From the cell containing the given text, extract its center point as [x, y] coordinate. 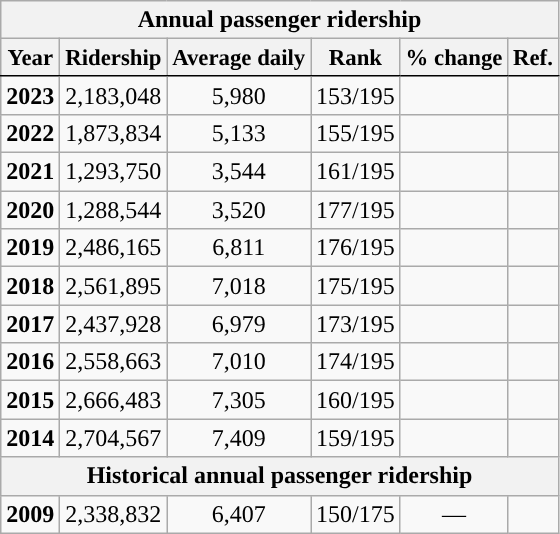
176/195 [356, 248]
2,486,165 [114, 248]
2018 [30, 286]
Ridership [114, 58]
153/195 [356, 95]
150/175 [356, 514]
2,704,567 [114, 438]
2017 [30, 324]
— [454, 514]
5,133 [239, 133]
2019 [30, 248]
2015 [30, 400]
155/195 [356, 133]
177/195 [356, 210]
173/195 [356, 324]
Rank [356, 58]
159/195 [356, 438]
5,980 [239, 95]
2016 [30, 362]
2020 [30, 210]
2,558,663 [114, 362]
6,811 [239, 248]
2,183,048 [114, 95]
174/195 [356, 362]
2,338,832 [114, 514]
2014 [30, 438]
% change [454, 58]
175/195 [356, 286]
7,409 [239, 438]
2,561,895 [114, 286]
Year [30, 58]
3,544 [239, 172]
160/195 [356, 400]
7,018 [239, 286]
7,305 [239, 400]
2,437,928 [114, 324]
2023 [30, 95]
2009 [30, 514]
Average daily [239, 58]
3,520 [239, 210]
Ref. [533, 58]
1,288,544 [114, 210]
Historical annual passenger ridership [280, 476]
2021 [30, 172]
161/195 [356, 172]
2022 [30, 133]
6,979 [239, 324]
7,010 [239, 362]
6,407 [239, 514]
1,293,750 [114, 172]
Annual passenger ridership [280, 20]
1,873,834 [114, 133]
2,666,483 [114, 400]
